Scan for the cell matching the given text and deliver its (X, Y) coordinate at center. 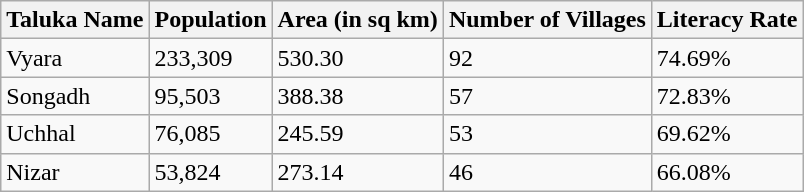
57 (547, 96)
Number of Villages (547, 20)
53,824 (210, 172)
92 (547, 58)
76,085 (210, 134)
Nizar (75, 172)
74.69% (727, 58)
66.08% (727, 172)
273.14 (358, 172)
388.38 (358, 96)
Uchhal (75, 134)
Vyara (75, 58)
53 (547, 134)
72.83% (727, 96)
Literacy Rate (727, 20)
245.59 (358, 134)
46 (547, 172)
530.30 (358, 58)
69.62% (727, 134)
95,503 (210, 96)
233,309 (210, 58)
Population (210, 20)
Taluka Name (75, 20)
Songadh (75, 96)
Area (in sq km) (358, 20)
